Search for the cell housing the specified text and yield its (x, y) center coordinate. 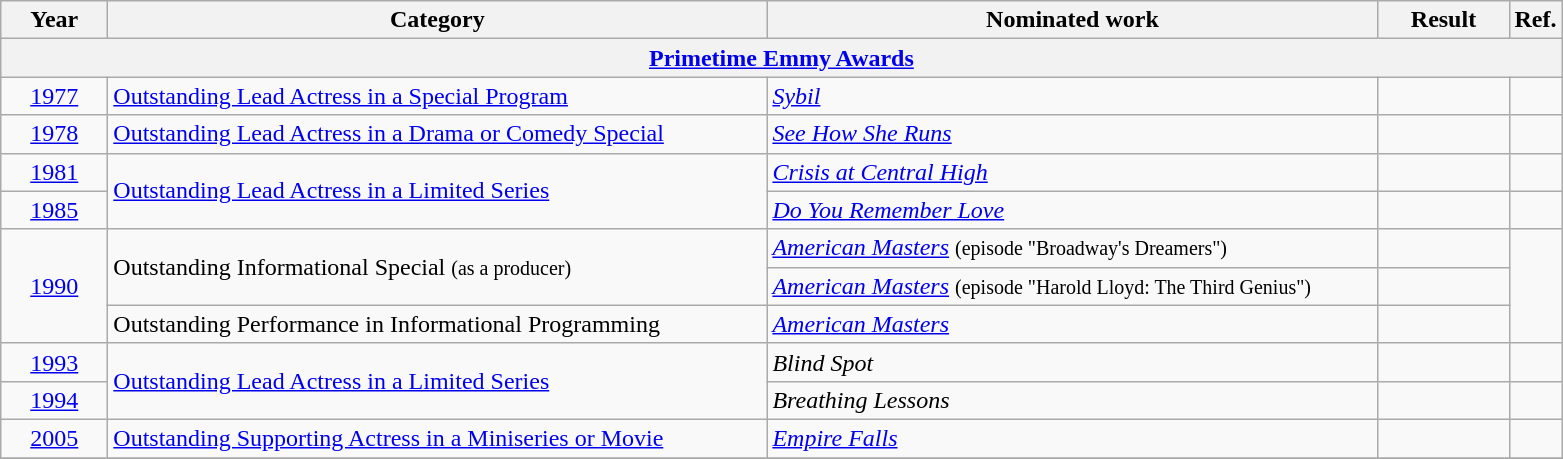
Result (1444, 20)
1990 (54, 286)
Outstanding Supporting Actress in a Miniseries or Movie (438, 438)
1981 (54, 172)
1977 (54, 96)
1985 (54, 210)
Year (54, 20)
American Masters (episode "Broadway's Dreamers") (1072, 248)
Category (438, 20)
1994 (54, 400)
2005 (54, 438)
Sybil (1072, 96)
Breathing Lessons (1072, 400)
Outstanding Lead Actress in a Drama or Comedy Special (438, 134)
Nominated work (1072, 20)
Empire Falls (1072, 438)
American Masters (1072, 324)
Outstanding Performance in Informational Programming (438, 324)
Outstanding Informational Special (as a producer) (438, 267)
Do You Remember Love (1072, 210)
1978 (54, 134)
1993 (54, 362)
Outstanding Lead Actress in a Special Program (438, 96)
Ref. (1536, 20)
American Masters (episode "Harold Lloyd: The Third Genius") (1072, 286)
Blind Spot (1072, 362)
See How She Runs (1072, 134)
Primetime Emmy Awards (782, 58)
Crisis at Central High (1072, 172)
